From the cell containing the given text, extract its center point as (X, Y) coordinate. 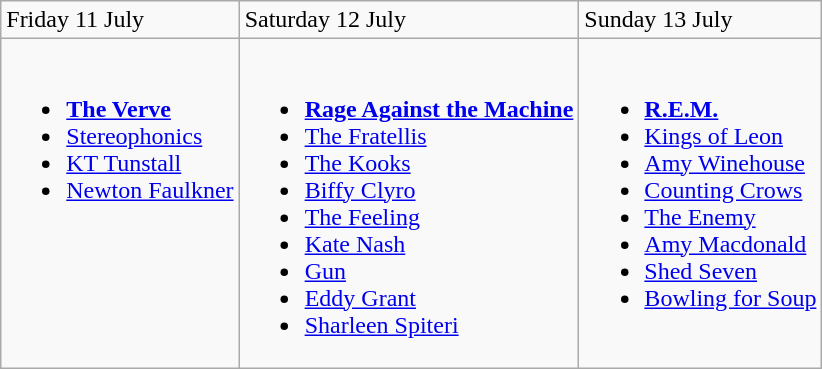
Sunday 13 July (700, 20)
Friday 11 July (120, 20)
Saturday 12 July (409, 20)
Rage Against the MachineThe FratellisThe KooksBiffy ClyroThe FeelingKate NashGunEddy GrantSharleen Spiteri (409, 204)
R.E.M.Kings of LeonAmy WinehouseCounting CrowsThe EnemyAmy MacdonaldShed SevenBowling for Soup (700, 204)
The VerveStereophonicsKT TunstallNewton Faulkner (120, 204)
